Pinpoint the cell where the given text exists, returning its (X, Y) midpoint coordinate. 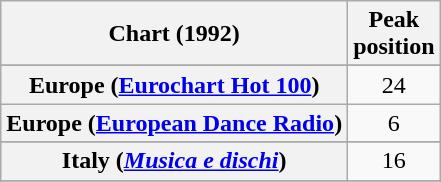
24 (394, 85)
Italy (Musica e dischi) (174, 161)
Peak position (394, 34)
Europe (Eurochart Hot 100) (174, 85)
6 (394, 123)
16 (394, 161)
Europe (European Dance Radio) (174, 123)
Chart (1992) (174, 34)
